Capture the cell that displays the provided text and extract its [x, y] central coordinate. 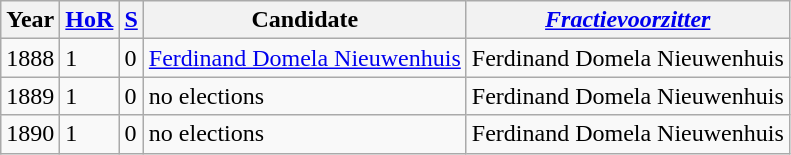
Year [30, 20]
S [131, 20]
1889 [30, 96]
1888 [30, 58]
HoR [90, 20]
Fractievoorzitter [628, 20]
Candidate [304, 20]
1890 [30, 134]
